Detect which cell encompasses the target text, then output its [X, Y] center coordinate. 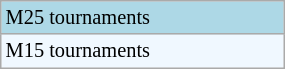
M15 tournaments [142, 51]
M25 tournaments [142, 17]
